Return [x, y] of the center of cell containing provided text 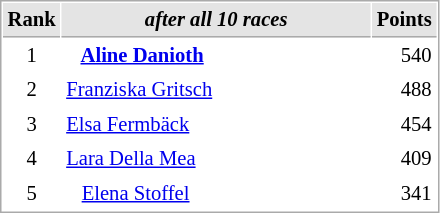
Rank [32, 20]
Elsa Fermbäck [216, 124]
5 [32, 194]
Franziska Gritsch [216, 90]
341 [404, 194]
Lara Della Mea [216, 158]
4 [32, 158]
488 [404, 90]
3 [32, 124]
540 [404, 56]
Elena Stoffel [216, 194]
2 [32, 90]
454 [404, 124]
Aline Danioth [216, 56]
Points [404, 20]
409 [404, 158]
1 [32, 56]
after all 10 races [216, 20]
